Locate the cell with the specified text and output its [x, y] center coordinate. 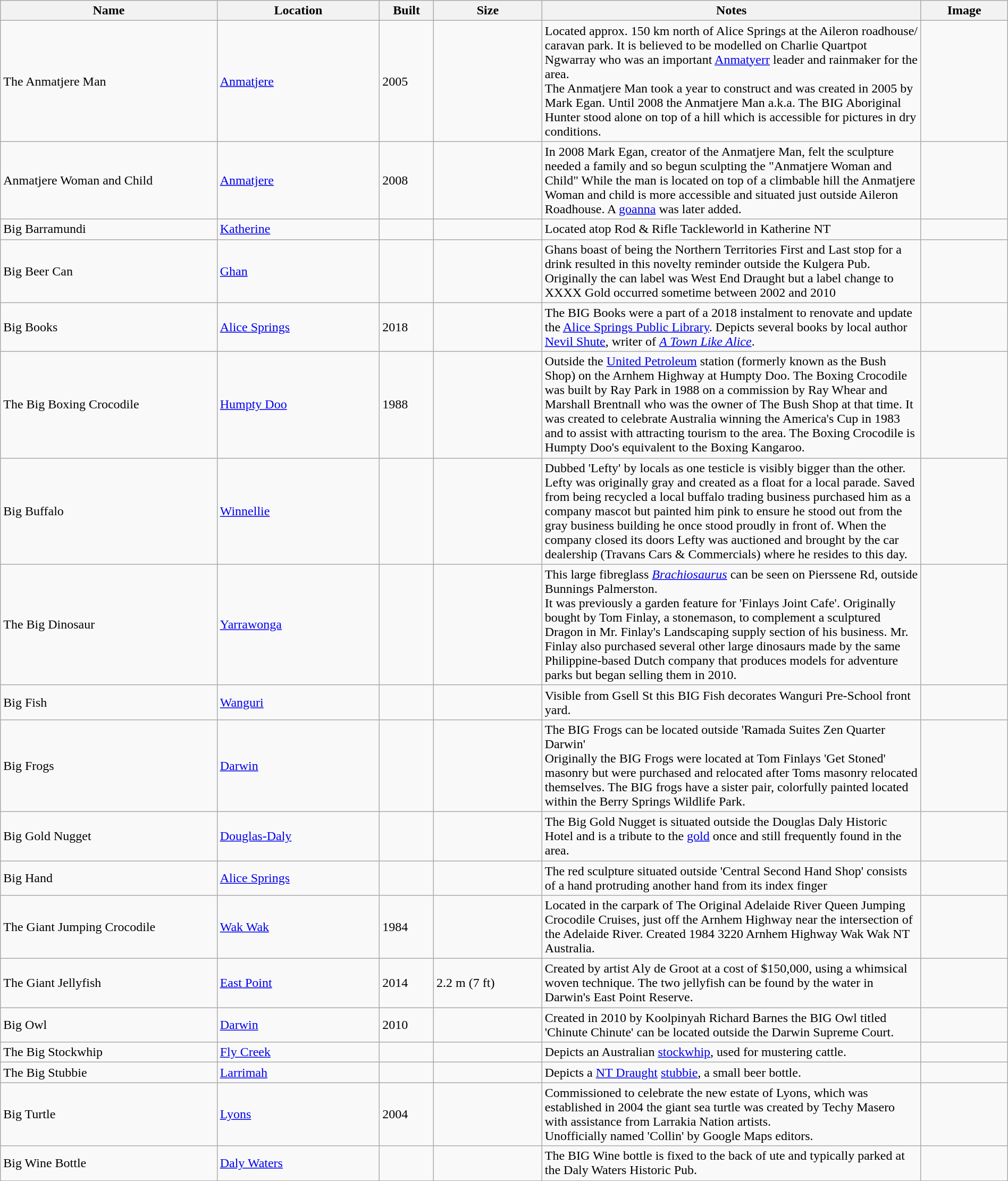
Big Wine Bottle [108, 1163]
Depicts a NT Draught stubbie, a small beer bottle. [732, 1073]
Humpty Doo [298, 405]
The Big Stubbie [108, 1073]
Big Gold Nugget [108, 836]
Big Beer Can [108, 271]
The Big Gold Nugget is situated outside the Douglas Daly Historic Hotel and is a tribute to the gold once and still frequently found in the area. [732, 836]
The red sculpture situated outside 'Central Second Hand Shop' consists of a hand protruding another hand from its index finger [732, 877]
Name [108, 11]
East Point [298, 983]
The Big Dinosaur [108, 624]
Lyons [298, 1115]
Created in 2010 by Koolpinyah Richard Barnes the BIG Owl titled 'Chinute Chinute' can be located outside the Darwin Supreme Court. [732, 1025]
2.2 m (7 ft) [488, 983]
Located atop Rod & Rifle Tackleworld in Katherine NT [732, 229]
2008 [407, 180]
Visible from Gsell St this BIG Fish decorates Wanguri Pre-School front yard. [732, 702]
2018 [407, 327]
The Big Stockwhip [108, 1052]
Ghan [298, 271]
The BIG Wine bottle is fixed to the back of ute and typically parked at the Daly Waters Historic Pub. [732, 1163]
Big Fish [108, 702]
Built [407, 11]
Wak Wak [298, 927]
Big Turtle [108, 1115]
Larrimah [298, 1073]
Katherine [298, 229]
Wanguri [298, 702]
Winnellie [298, 511]
The Big Boxing Crocodile [108, 405]
1984 [407, 927]
Size [488, 11]
Image [964, 11]
Big Buffalo [108, 511]
Daly Waters [298, 1163]
2014 [407, 983]
Big Barramundi [108, 229]
Notes [732, 11]
The Giant Jellyfish [108, 983]
Fly Creek [298, 1052]
Big Books [108, 327]
2004 [407, 1115]
Anmatjere Woman and Child [108, 180]
Depicts an Australian stockwhip, used for mustering cattle. [732, 1052]
Big Hand [108, 877]
2010 [407, 1025]
Yarrawonga [298, 624]
Big Owl [108, 1025]
Location [298, 11]
The Giant Jumping Crocodile [108, 927]
Big Frogs [108, 766]
Douglas-Daly [298, 836]
The Anmatjere Man [108, 81]
2005 [407, 81]
1988 [407, 405]
